Capture the cell that displays the provided text and extract its (X, Y) central coordinate. 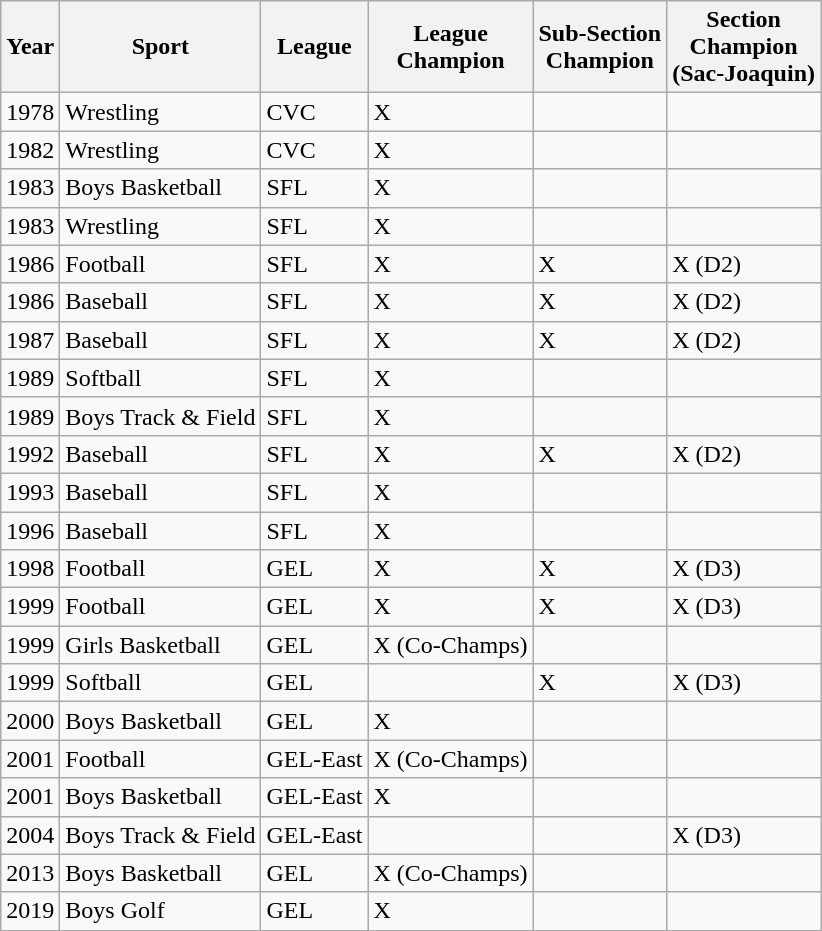
Boys Golf (160, 911)
Year (30, 47)
2004 (30, 835)
LeagueChampion (450, 47)
Sport (160, 47)
Sub-SectionChampion (600, 47)
SectionChampion(Sac-Joaquin) (744, 47)
1996 (30, 531)
1982 (30, 150)
League (314, 47)
1992 (30, 454)
2000 (30, 721)
1987 (30, 340)
2013 (30, 873)
Girls Basketball (160, 645)
1998 (30, 569)
1993 (30, 492)
2019 (30, 911)
1978 (30, 112)
